Return the (x, y) coordinate for the center point of the cell that contains the specified text.  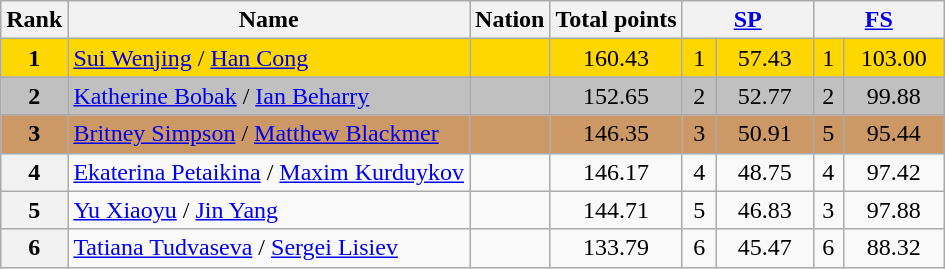
Name (269, 20)
152.65 (616, 96)
Yu Xiaoyu / Jin Yang (269, 210)
45.47 (764, 248)
Katherine Bobak / Ian Beharry (269, 96)
97.88 (894, 210)
48.75 (764, 172)
144.71 (616, 210)
103.00 (894, 58)
Ekaterina Petaikina / Maxim Kurduykov (269, 172)
Total points (616, 20)
Britney Simpson / Matthew Blackmer (269, 134)
99.88 (894, 96)
146.35 (616, 134)
Sui Wenjing / Han Cong (269, 58)
Nation (510, 20)
97.42 (894, 172)
88.32 (894, 248)
FS (878, 20)
95.44 (894, 134)
Rank (34, 20)
46.83 (764, 210)
146.17 (616, 172)
Tatiana Tudvaseva / Sergei Lisiev (269, 248)
133.79 (616, 248)
160.43 (616, 58)
57.43 (764, 58)
50.91 (764, 134)
52.77 (764, 96)
SP (748, 20)
